From the cell containing the given text, extract its center point as (x, y) coordinate. 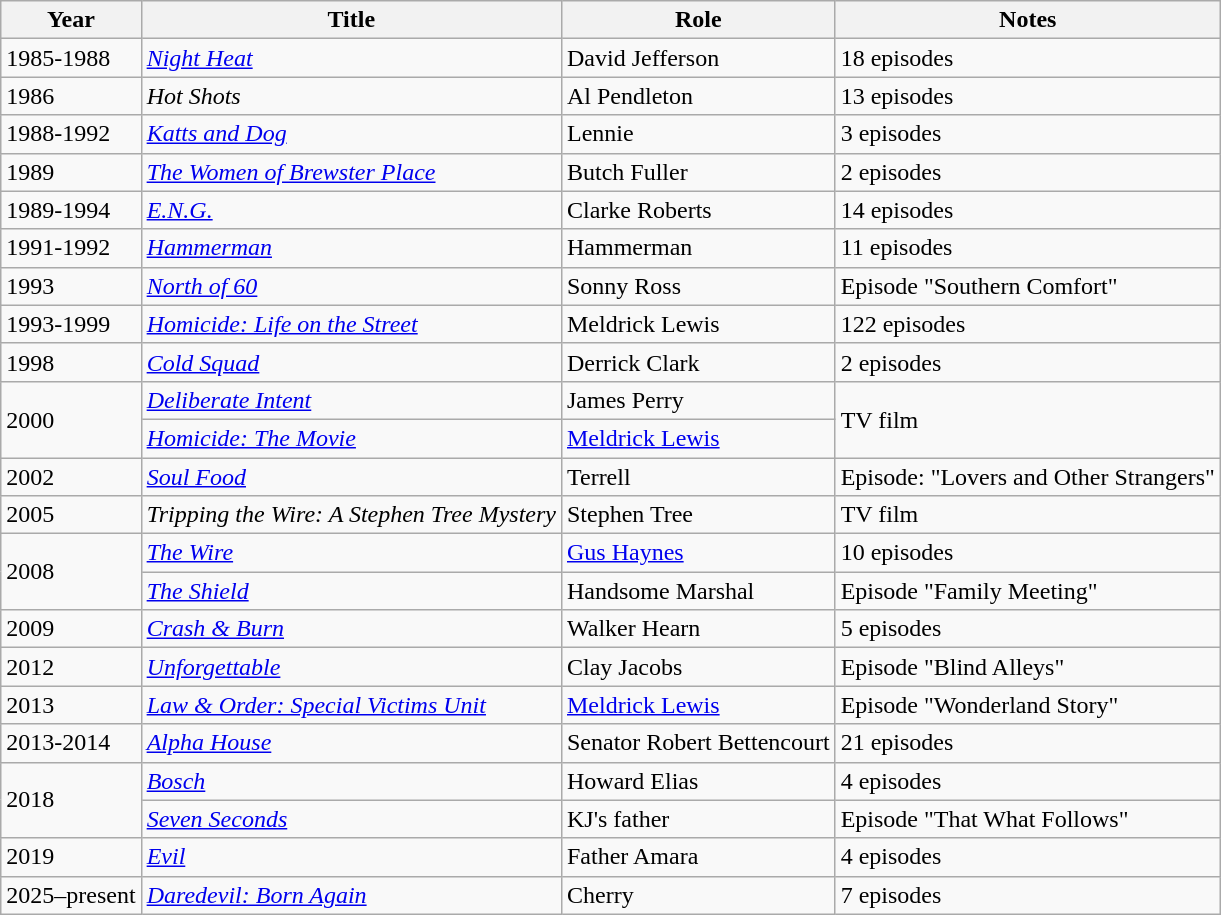
2013-2014 (71, 743)
1988-1992 (71, 134)
2018 (71, 800)
Tripping the Wire: A Stephen Tree Mystery (351, 515)
Episode "Wonderland Story" (1028, 705)
Alpha House (351, 743)
122 episodes (1028, 324)
5 episodes (1028, 629)
Cherry (698, 895)
Gus Haynes (698, 553)
Homicide: Life on the Street (351, 324)
Unforgettable (351, 667)
1991-1992 (71, 248)
1993-1999 (71, 324)
3 episodes (1028, 134)
2002 (71, 477)
Episode "That What Follows" (1028, 819)
2005 (71, 515)
1986 (71, 96)
Deliberate Intent (351, 400)
James Perry (698, 400)
2000 (71, 419)
Title (351, 20)
The Women of Brewster Place (351, 172)
Daredevil: Born Again (351, 895)
1989 (71, 172)
21 episodes (1028, 743)
Notes (1028, 20)
Al Pendleton (698, 96)
Crash & Burn (351, 629)
2025–present (71, 895)
The Shield (351, 591)
Soul Food (351, 477)
Handsome Marshal (698, 591)
Episode "Family Meeting" (1028, 591)
Clarke Roberts (698, 210)
KJ's father (698, 819)
Father Amara (698, 857)
1985-1988 (71, 58)
18 episodes (1028, 58)
Seven Seconds (351, 819)
11 episodes (1028, 248)
2009 (71, 629)
Stephen Tree (698, 515)
1993 (71, 286)
2013 (71, 705)
7 episodes (1028, 895)
Clay Jacobs (698, 667)
Lennie (698, 134)
14 episodes (1028, 210)
Cold Squad (351, 362)
10 episodes (1028, 553)
Evil (351, 857)
13 episodes (1028, 96)
Year (71, 20)
Sonny Ross (698, 286)
1989-1994 (71, 210)
E.N.G. (351, 210)
1998 (71, 362)
North of 60 (351, 286)
Law & Order: Special Victims Unit (351, 705)
Hot Shots (351, 96)
The Wire (351, 553)
Terrell (698, 477)
Katts and Dog (351, 134)
Walker Hearn (698, 629)
Derrick Clark (698, 362)
Episode: "Lovers and Other Strangers" (1028, 477)
Episode "Southern Comfort" (1028, 286)
David Jefferson (698, 58)
Role (698, 20)
Howard Elias (698, 781)
Episode "Blind Alleys" (1028, 667)
2012 (71, 667)
Night Heat (351, 58)
Butch Fuller (698, 172)
Homicide: The Movie (351, 438)
Bosch (351, 781)
2019 (71, 857)
2008 (71, 572)
Senator Robert Bettencourt (698, 743)
